Pinpoint the cell where the given text exists, returning its (x, y) midpoint coordinate. 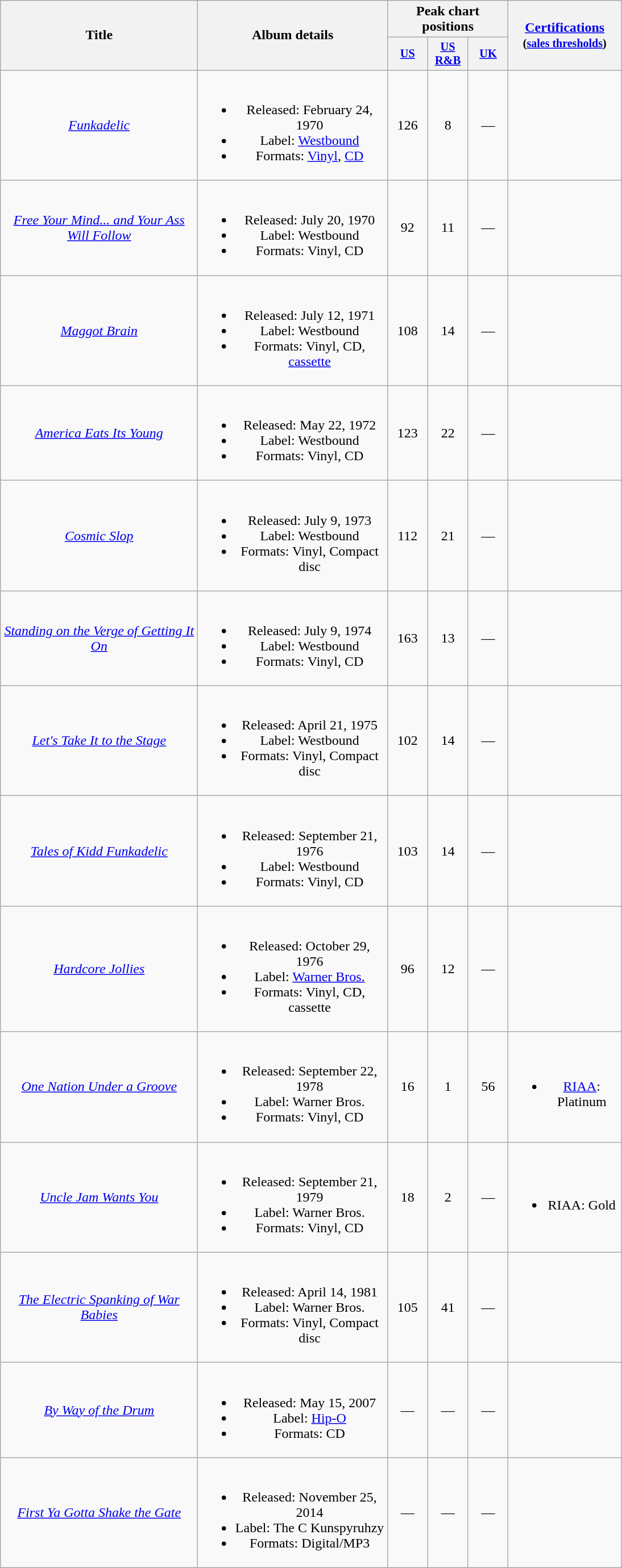
Uncle Jam Wants You (99, 1197)
Peak chart positions (448, 19)
Tales of Kidd Funkadelic (99, 851)
Album details (293, 35)
123 (407, 433)
8 (448, 125)
RIAA: Platinum (565, 1087)
Released: April 14, 1981Label: Warner Bros.Formats: Vinyl, Compact disc (293, 1307)
Released: September 21, 1976Label: WestboundFormats: Vinyl, CD (293, 851)
Released: May 22, 1972Label: WestboundFormats: Vinyl, CD (293, 433)
Free Your Mind... and Your Ass Will Follow (99, 228)
Released: July 9, 1974Label: WestboundFormats: Vinyl, CD (293, 639)
America Eats Its Young (99, 433)
103 (407, 851)
1 (448, 1087)
112 (407, 536)
Released: May 15, 2007Label: Hip-OFormats: CD (293, 1410)
US (407, 54)
The Electric Spanking of War Babies (99, 1307)
105 (407, 1307)
11 (448, 228)
Funkadelic (99, 125)
Released: November 25, 2014Label: The C KunspyruhzyFormats: Digital/MP3 (293, 1512)
163 (407, 639)
Title (99, 35)
13 (448, 639)
108 (407, 331)
102 (407, 741)
Released: October 29, 1976Label: Warner Bros.Formats: Vinyl, CD, cassette (293, 969)
56 (488, 1087)
Certifications(sales thresholds) (565, 35)
18 (407, 1197)
21 (448, 536)
22 (448, 433)
92 (407, 228)
41 (448, 1307)
Maggot Brain (99, 331)
RIAA: Gold (565, 1197)
UK (488, 54)
Standing on the Verge of Getting It On (99, 639)
Released: September 22, 1978Label: Warner Bros.Formats: Vinyl, CD (293, 1087)
Released: July 20, 1970Label: WestboundFormats: Vinyl, CD (293, 228)
96 (407, 969)
One Nation Under a Groove (99, 1087)
Cosmic Slop (99, 536)
Released: July 12, 1971Label: WestboundFormats: Vinyl, CD, cassette (293, 331)
16 (407, 1087)
First Ya Gotta Shake the Gate (99, 1512)
Let's Take It to the Stage (99, 741)
Released: September 21, 1979 Label: Warner Bros.Formats: Vinyl, CD (293, 1197)
Released: July 9, 1973Label: WestboundFormats: Vinyl, Compact disc (293, 536)
2 (448, 1197)
By Way of the Drum (99, 1410)
US R&B (448, 54)
12 (448, 969)
Released: April 21, 1975Label: WestboundFormats: Vinyl, Compact disc (293, 741)
Released: February 24, 1970Label: WestboundFormats: Vinyl, CD (293, 125)
126 (407, 125)
Hardcore Jollies (99, 969)
